Extract the (X, Y) coordinate from the center of the cell holding the provided text.  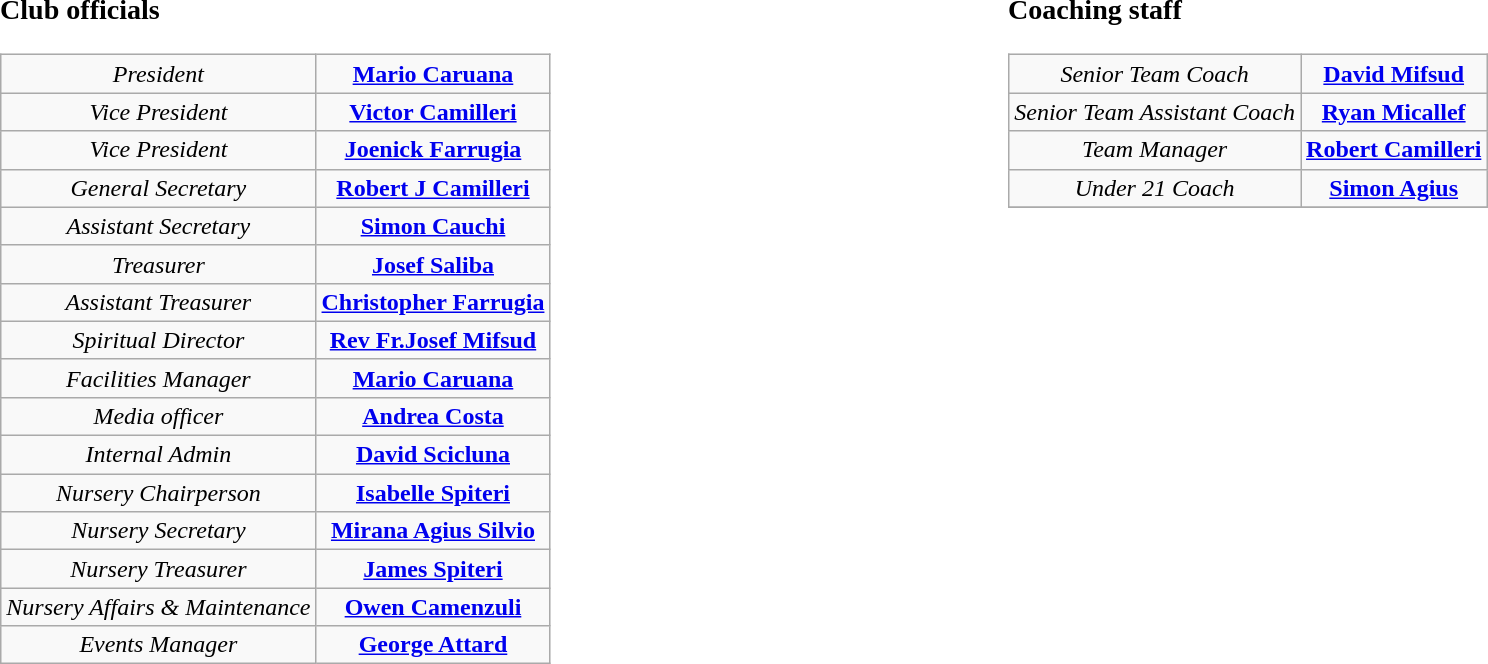
Andrea Costa (433, 416)
Nursery Chairperson (158, 493)
Under 21 Coach (1155, 188)
Victor Camilleri (433, 112)
Robert Camilleri (1394, 150)
Simon Agius (1394, 188)
Internal Admin (158, 455)
Treasurer (158, 264)
Joenick Farrugia (433, 150)
Assistant Treasurer (158, 302)
General Secretary (158, 188)
Owen Camenzuli (433, 607)
Nursery Secretary (158, 531)
Assistant Secretary (158, 226)
Facilities Manager (158, 378)
Team Manager (1155, 150)
David Mifsud (1394, 74)
Nursery Treasurer (158, 569)
George Attard (433, 645)
Nursery Affairs & Maintenance (158, 607)
Spiritual Director (158, 340)
Christopher Farrugia (433, 302)
David Scicluna (433, 455)
Rev Fr.Josef Mifsud (433, 340)
Isabelle Spiteri (433, 493)
Ryan Micallef (1394, 112)
James Spiteri (433, 569)
Senior Team Coach (1155, 74)
Events Manager (158, 645)
Josef Saliba (433, 264)
Simon Cauchi (433, 226)
Robert J Camilleri (433, 188)
Media officer (158, 416)
President (158, 74)
Mirana Agius Silvio (433, 531)
Senior Team Assistant Coach (1155, 112)
